Find where the given text appears and provide that cell's center as (x, y) coordinate. 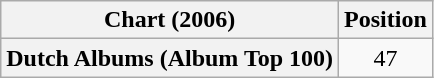
47 (386, 58)
Position (386, 20)
Chart (2006) (170, 20)
Dutch Albums (Album Top 100) (170, 58)
